Return the (x, y) coordinate for the center point of the cell that contains the specified text.  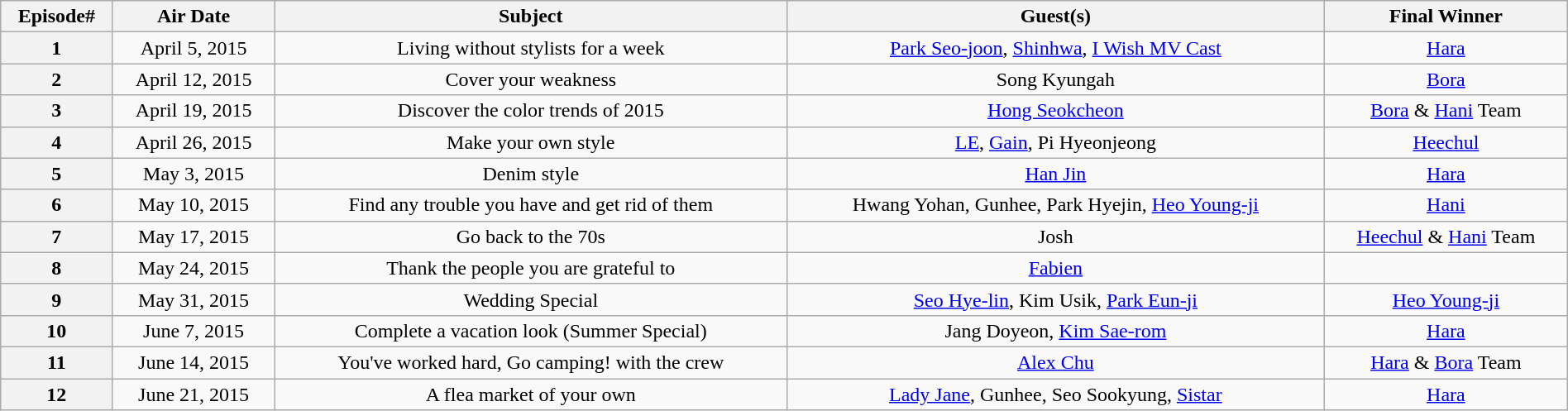
Josh (1055, 237)
Jang Doyeon, Kim Sae-rom (1055, 331)
Complete a vacation look (Summer Special) (531, 331)
Cover your weakness (531, 79)
Wedding Special (531, 299)
May 17, 2015 (194, 237)
Park Seo-joon, Shinhwa, I Wish MV Cast (1055, 48)
7 (56, 237)
12 (56, 394)
May 3, 2015 (194, 174)
11 (56, 362)
May 31, 2015 (194, 299)
Bora & Hani Team (1446, 111)
10 (56, 331)
April 19, 2015 (194, 111)
June 21, 2015 (194, 394)
You've worked hard, Go camping! with the crew (531, 362)
Thank the people you are grateful to (531, 268)
8 (56, 268)
May 10, 2015 (194, 205)
9 (56, 299)
May 24, 2015 (194, 268)
Denim style (531, 174)
4 (56, 142)
Find any trouble you have and get rid of them (531, 205)
Living without stylists for a week (531, 48)
Final Winner (1446, 17)
April 5, 2015 (194, 48)
Hara & Bora Team (1446, 362)
June 14, 2015 (194, 362)
April 12, 2015 (194, 79)
Air Date (194, 17)
Seo Hye-lin, Kim Usik, Park Eun-ji (1055, 299)
Guest(s) (1055, 17)
Lady Jane, Gunhee, Seo Sookyung, Sistar (1055, 394)
April 26, 2015 (194, 142)
Han Jin (1055, 174)
6 (56, 205)
Heo Young-ji (1446, 299)
June 7, 2015 (194, 331)
2 (56, 79)
Song Kyungah (1055, 79)
Hong Seokcheon (1055, 111)
5 (56, 174)
Heechul & Hani Team (1446, 237)
Alex Chu (1055, 362)
Go back to the 70s (531, 237)
Bora (1446, 79)
Discover the color trends of 2015 (531, 111)
Subject (531, 17)
Make your own style (531, 142)
Fabien (1055, 268)
Episode# (56, 17)
1 (56, 48)
Hwang Yohan, Gunhee, Park Hyejin, Heo Young-ji (1055, 205)
Heechul (1446, 142)
LE, Gain, Pi Hyeonjeong (1055, 142)
A flea market of your own (531, 394)
3 (56, 111)
Hani (1446, 205)
